Identify which cell holds the provided text, then report its [X, Y] central coordinate. 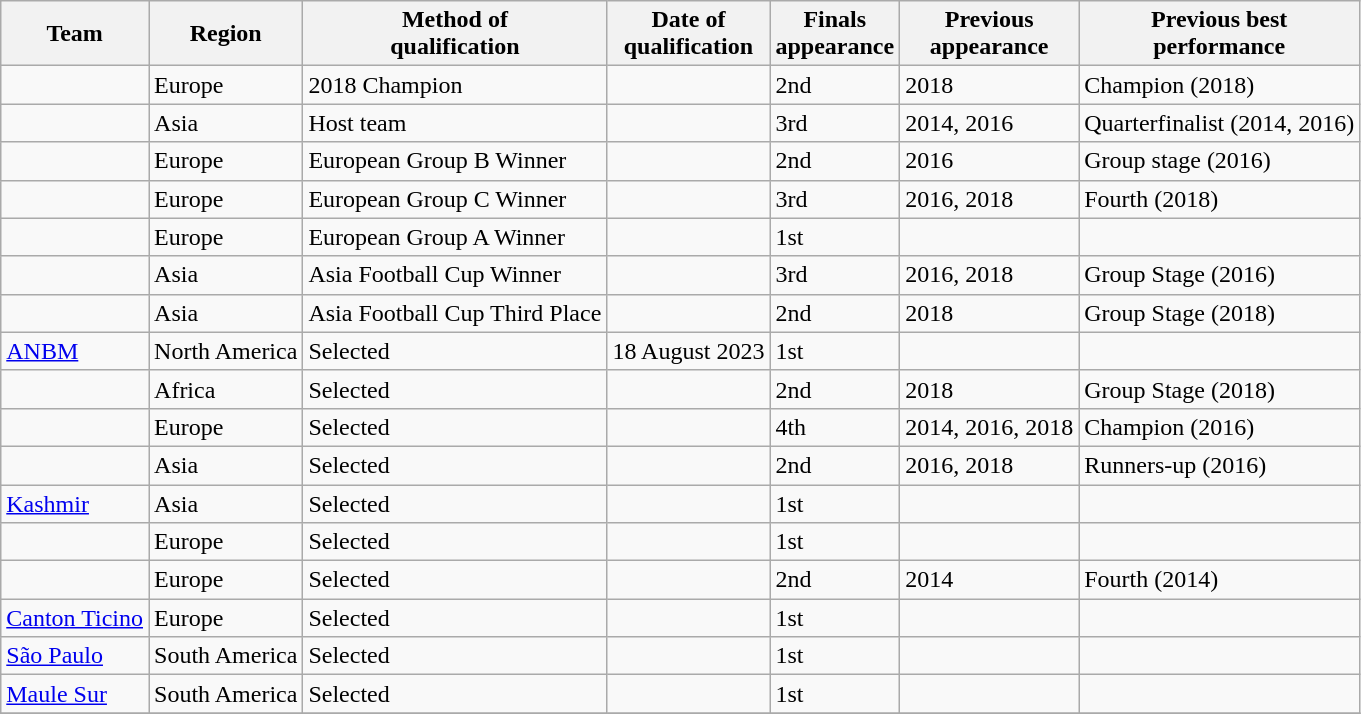
Group stage (2016) [1220, 161]
Asia Football Cup Third Place [455, 313]
2016 [990, 161]
Runners-up (2016) [1220, 465]
Method ofqualification [455, 34]
European Group C Winner [455, 199]
2014, 2016, 2018 [990, 427]
Canton Ticino [75, 618]
ANBM [75, 351]
Previousappearance [990, 34]
Host team [455, 123]
European Group A Winner [455, 237]
Champion (2018) [1220, 85]
2018 Champion [455, 85]
4th [835, 427]
Region [226, 34]
São Paulo [75, 656]
Maule Sur [75, 694]
Previous bestperformance [1220, 34]
European Group B Winner [455, 161]
Champion (2016) [1220, 427]
Team [75, 34]
Fourth (2014) [1220, 580]
Quarterfinalist (2014, 2016) [1220, 123]
2014 [990, 580]
Asia Football Cup Winner [455, 275]
2014, 2016 [990, 123]
Africa [226, 389]
Kashmir [75, 503]
North America [226, 351]
Finalsappearance [835, 34]
Fourth (2018) [1220, 199]
Date ofqualification [688, 34]
Group Stage (2016) [1220, 275]
18 August 2023 [688, 351]
